Scan for the cell matching the given text and deliver its [x, y] coordinate at center. 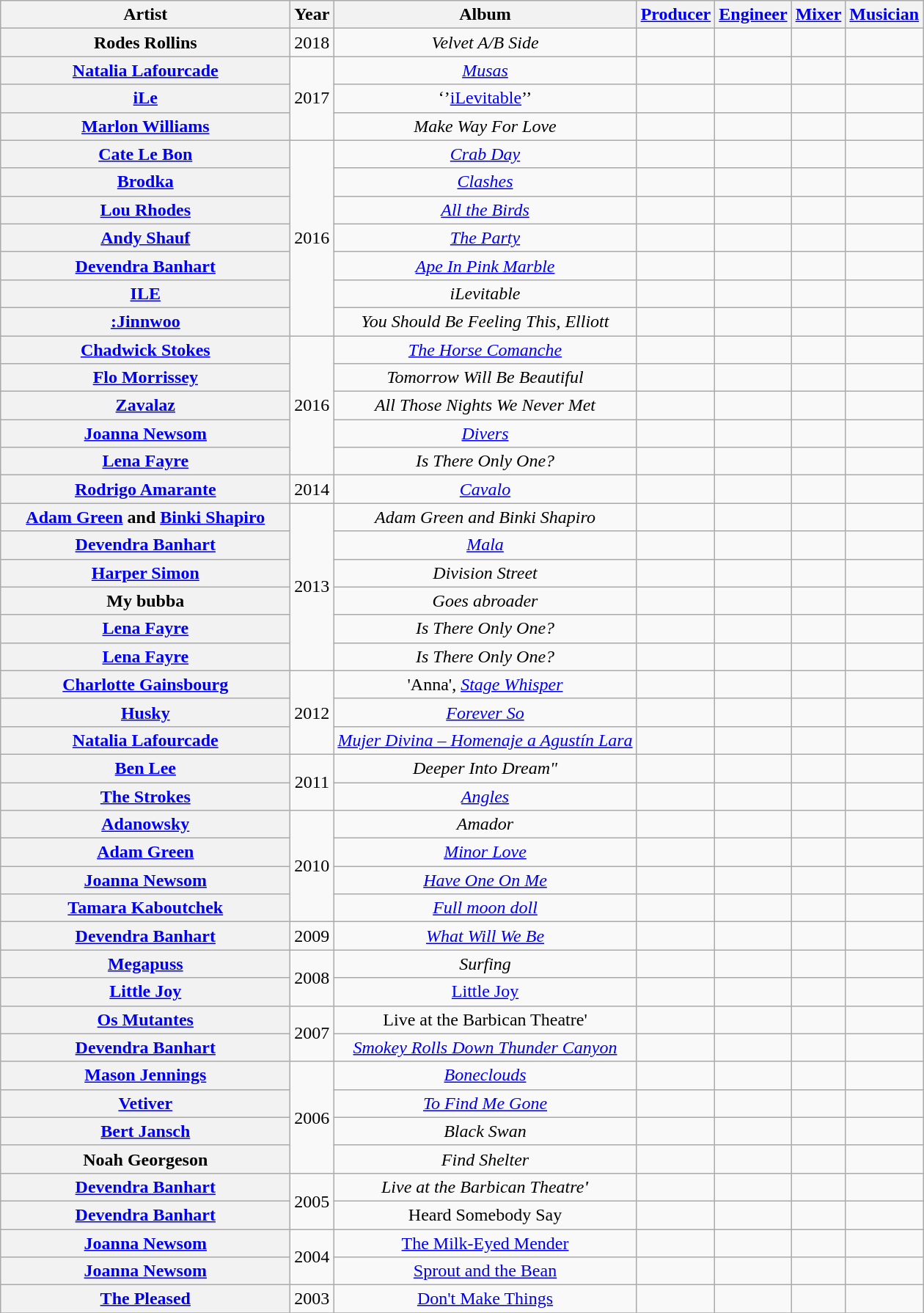
Mason Jennings [145, 1075]
Make Way For Love [485, 126]
Adam Green [145, 852]
The Party [485, 238]
Tomorrow Will Be Beautiful [485, 378]
2011 [312, 782]
2012 [312, 712]
Bert Jansch [145, 1131]
Producer [676, 15]
2017 [312, 98]
Artist [145, 15]
Boneclouds [485, 1075]
Adanowsky [145, 824]
2014 [312, 489]
The Pleased [145, 1299]
The Horse Comanche [485, 350]
Ben Lee [145, 768]
Noah Georgeson [145, 1159]
Os Mutantes [145, 1020]
Lou Rhodes [145, 210]
Smokey Rolls Down Thunder Canyon [485, 1047]
Husky [145, 712]
Engineer [753, 15]
Ape In Pink Marble [485, 266]
Have One On Me [485, 880]
2013 [312, 587]
Chadwick Stokes [145, 350]
Minor Love [485, 852]
Velvet A/B Side [485, 43]
Goes abroader [485, 601]
Brodka [145, 182]
Charlotte Gainsbourg [145, 684]
You Should Be Feeling This, Elliott [485, 321]
All the Birds [485, 210]
2010 [312, 866]
Vetiver [145, 1103]
Flo Morrissey [145, 378]
Heard Somebody Say [485, 1215]
Don't Make Things [485, 1299]
2003 [312, 1299]
What Will We Be [485, 936]
Angles [485, 796]
Musician [884, 15]
Full moon doll [485, 908]
Division Street [485, 573]
Amador [485, 824]
Megapuss [145, 964]
Mujer Divina – Homenaje a Agustín Lara [485, 740]
2004 [312, 1257]
Andy Shauf [145, 238]
Album [485, 15]
Zavalaz [145, 406]
Surfing [485, 964]
ILE [145, 293]
To Find Me Gone [485, 1103]
The Milk-Eyed Mender [485, 1243]
All Those Nights We Never Met [485, 406]
Find Shelter [485, 1159]
The Strokes [145, 796]
iLe [145, 98]
Harper Simon [145, 573]
Cate Le Bon [145, 154]
My bubba [145, 601]
Sprout and the Bean [485, 1271]
Clashes [485, 182]
2008 [312, 978]
Tamara Kaboutchek [145, 908]
2006 [312, 1117]
Mala [485, 545]
Cavalo [485, 489]
'Anna', Stage Whisper [485, 684]
Divers [485, 434]
Crab Day [485, 154]
Musas [485, 70]
2009 [312, 936]
Forever So [485, 712]
Year [312, 15]
Rodrigo Amarante [145, 489]
Deeper Into Dream" [485, 768]
Rodes Rollins [145, 43]
iLevitable [485, 293]
2005 [312, 1201]
:Jinnwoo [145, 321]
‘’iLevitable’’ [485, 98]
Mixer [818, 15]
2007 [312, 1034]
Marlon Williams [145, 126]
Black Swan [485, 1131]
2018 [312, 43]
